Output the (X, Y) coordinate of the center of the cell containing the given text.  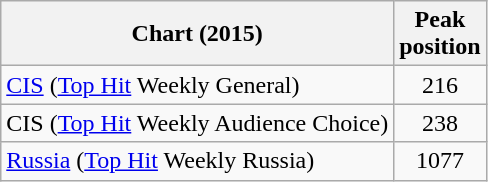
Russia (Top Hit Weekly Russia) (198, 161)
238 (440, 123)
CIS (Top Hit Weekly Audience Choice) (198, 123)
CIS (Top Hit Weekly General) (198, 85)
216 (440, 85)
Chart (2015) (198, 34)
1077 (440, 161)
Peakposition (440, 34)
